Identify which cell holds the provided text, then report its (x, y) central coordinate. 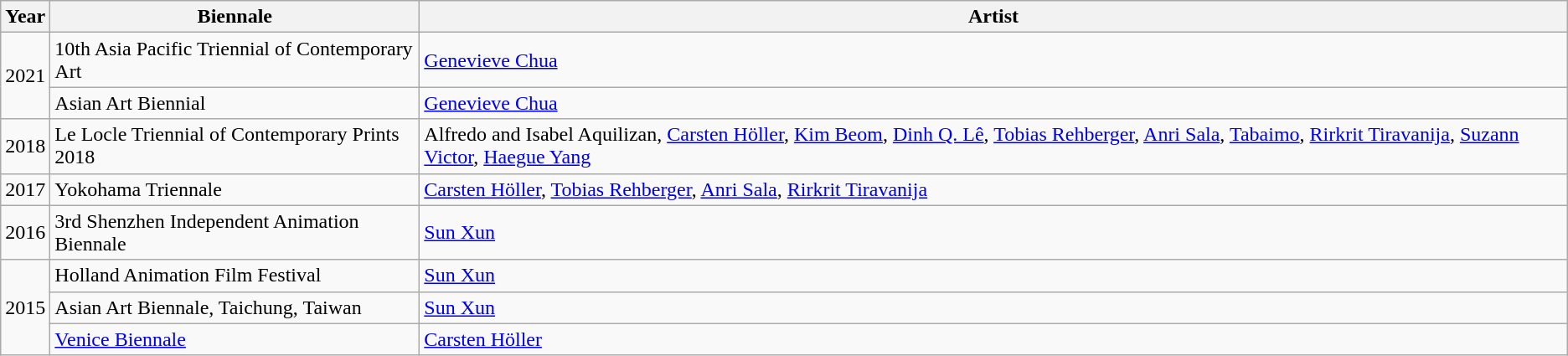
Asian Art Biennial (235, 103)
Year (25, 17)
2016 (25, 233)
Holland Animation Film Festival (235, 276)
2018 (25, 146)
10th Asia Pacific Triennial of Contemporary Art (235, 60)
2015 (25, 307)
3rd Shenzhen Independent Animation Biennale (235, 233)
Yokohama Triennale (235, 189)
2021 (25, 75)
Artist (993, 17)
2017 (25, 189)
Le Locle Triennial of Contemporary Prints 2018 (235, 146)
Carsten Höller, Tobias Rehberger, Anri Sala, Rirkrit Tiravanija (993, 189)
Biennale (235, 17)
Venice Biennale (235, 339)
Asian Art Biennale, Taichung, Taiwan (235, 307)
Carsten Höller (993, 339)
